Search for the cell housing the specified text and yield its (X, Y) center coordinate. 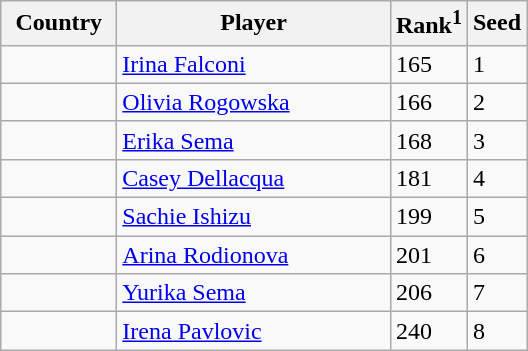
5 (496, 217)
166 (428, 102)
Irina Falconi (254, 64)
165 (428, 64)
201 (428, 255)
Yurika Sema (254, 293)
Seed (496, 24)
Country (59, 24)
Sachie Ishizu (254, 217)
168 (428, 140)
1 (496, 64)
2 (496, 102)
7 (496, 293)
Casey Dellacqua (254, 178)
Player (254, 24)
Erika Sema (254, 140)
199 (428, 217)
240 (428, 331)
3 (496, 140)
Olivia Rogowska (254, 102)
181 (428, 178)
Rank1 (428, 24)
Arina Rodionova (254, 255)
8 (496, 331)
4 (496, 178)
Irena Pavlovic (254, 331)
206 (428, 293)
6 (496, 255)
